Search for the cell housing the specified text and yield its (x, y) center coordinate. 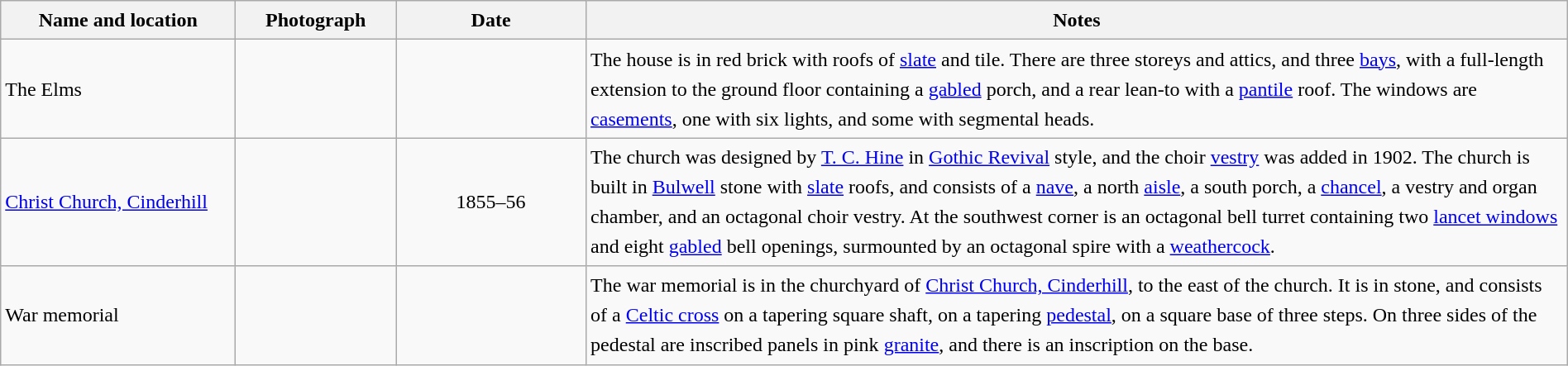
Notes (1077, 20)
War memorial (118, 316)
1855–56 (491, 202)
Name and location (118, 20)
Christ Church, Cinderhill (118, 202)
The Elms (118, 89)
Photograph (316, 20)
Date (491, 20)
